From the cell containing the given text, extract its center point as (X, Y) coordinate. 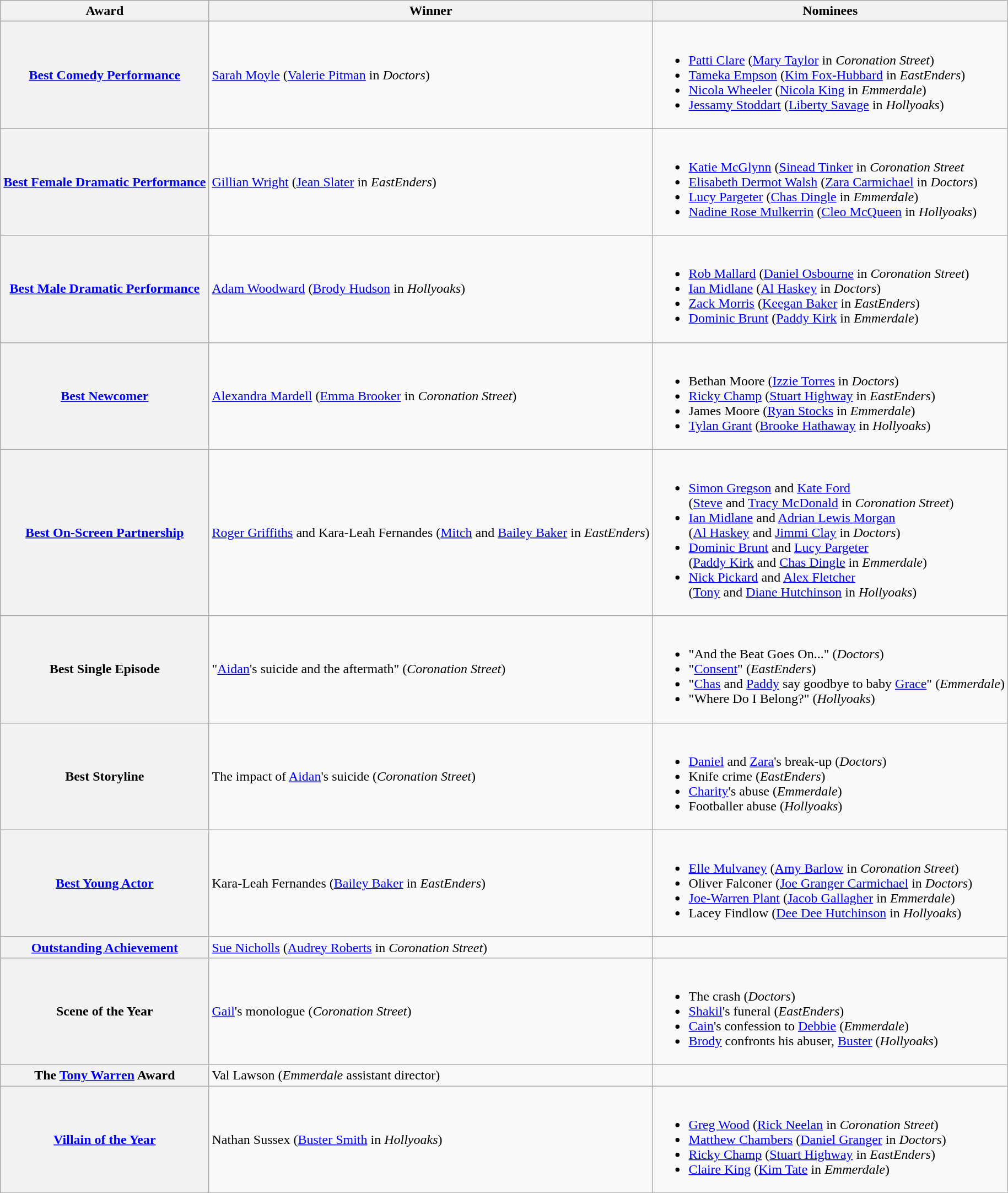
The Tony Warren Award (105, 1075)
Best Male Dramatic Performance (105, 289)
Best On-Screen Partnership (105, 533)
The crash (Doctors)Shakil's funeral (EastEnders)Cain's confession to Debbie (Emmerdale)Brody confronts his abuser, Buster (Hollyoaks) (830, 1011)
Nathan Sussex (Buster Smith in Hollyoaks) (431, 1140)
"Aidan's suicide and the aftermath" (Coronation Street) (431, 669)
Best Newcomer (105, 396)
Sue Nicholls (Audrey Roberts in Coronation Street) (431, 947)
The impact of Aidan's suicide (Coronation Street) (431, 776)
Outstanding Achievement (105, 947)
Sarah Moyle (Valerie Pitman in Doctors) (431, 75)
Best Young Actor (105, 883)
"And the Beat Goes On..." (Doctors)"Consent" (EastEnders)"Chas and Paddy say goodbye to baby Grace" (Emmerdale)"Where Do I Belong?" (Hollyoaks) (830, 669)
Nominees (830, 11)
Roger Griffiths and Kara-Leah Fernandes (Mitch and Bailey Baker in EastEnders) (431, 533)
Best Single Episode (105, 669)
Best Storyline (105, 776)
Alexandra Mardell (Emma Brooker in Coronation Street) (431, 396)
Best Female Dramatic Performance (105, 182)
Villain of the Year (105, 1140)
Adam Woodward (Brody Hudson in Hollyoaks) (431, 289)
Winner (431, 11)
Best Comedy Performance (105, 75)
Val Lawson (Emmerdale assistant director) (431, 1075)
Award (105, 11)
Gail's monologue (Coronation Street) (431, 1011)
Kara-Leah Fernandes (Bailey Baker in EastEnders) (431, 883)
Daniel and Zara's break-up (Doctors)Knife crime (EastEnders)Charity's abuse (Emmerdale)Footballer abuse (Hollyoaks) (830, 776)
Scene of the Year (105, 1011)
Gillian Wright (Jean Slater in EastEnders) (431, 182)
